Return the (X, Y) coordinate for the center point of the cell that contains the specified text.  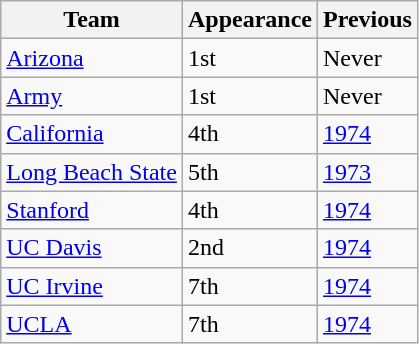
California (92, 134)
Army (92, 96)
Previous (367, 20)
5th (250, 172)
UC Irvine (92, 286)
Long Beach State (92, 172)
Arizona (92, 58)
Team (92, 20)
1973 (367, 172)
Stanford (92, 210)
Appearance (250, 20)
2nd (250, 248)
UC Davis (92, 248)
UCLA (92, 324)
